Scan for the cell matching the given text and deliver its [x, y] coordinate at center. 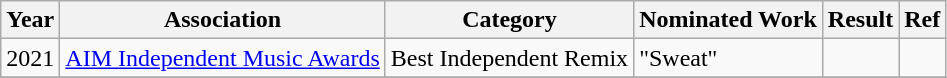
Category [509, 20]
2021 [30, 58]
AIM Independent Music Awards [222, 58]
"Sweat" [728, 58]
Association [222, 20]
Nominated Work [728, 20]
Result [860, 20]
Ref [922, 20]
Best Independent Remix [509, 58]
Year [30, 20]
